Scan for the cell matching the given text and deliver its [X, Y] coordinate at center. 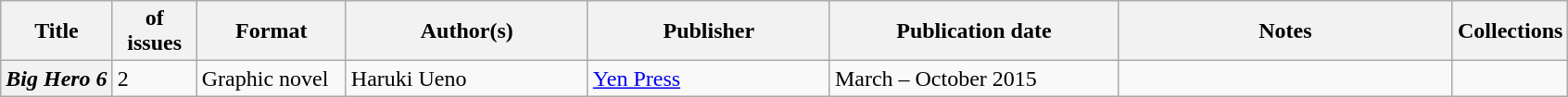
Haruki Ueno [467, 79]
March – October 2015 [973, 79]
Yen Press [708, 79]
Title [57, 31]
Author(s) [467, 31]
Graphic novel [271, 79]
2 [154, 79]
Notes [1284, 31]
Format [271, 31]
of issues [154, 31]
Publisher [708, 31]
Publication date [973, 31]
Big Hero 6 [57, 79]
Collections [1510, 31]
